Return (x, y) of the center of cell containing provided text 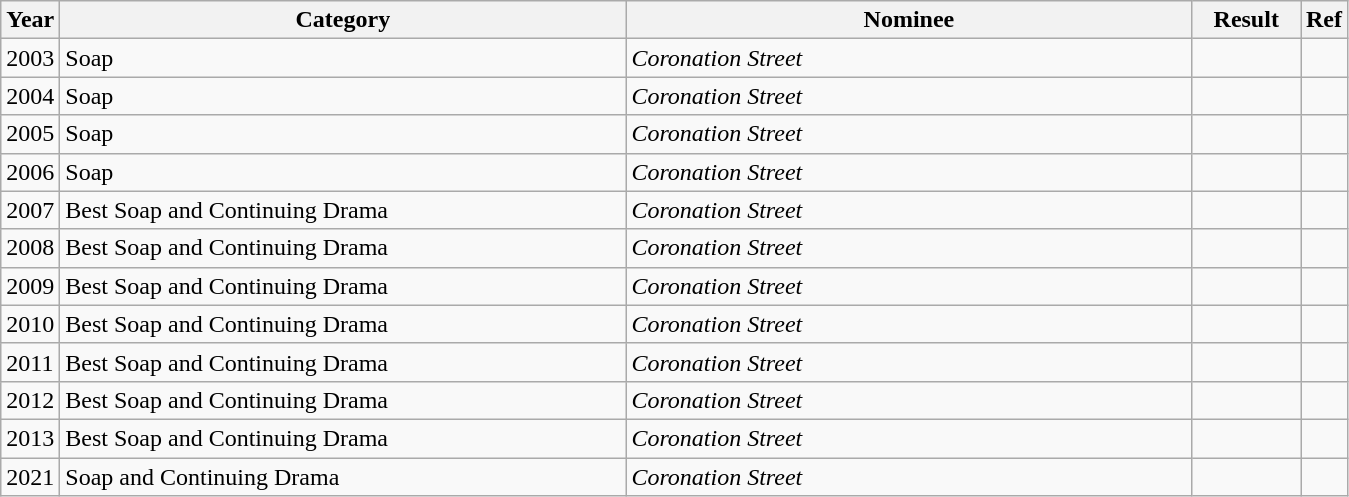
2006 (30, 172)
2008 (30, 248)
Nominee (909, 20)
2004 (30, 96)
2005 (30, 134)
2011 (30, 362)
2021 (30, 477)
2007 (30, 210)
Soap and Continuing Drama (343, 477)
2010 (30, 324)
2012 (30, 400)
Result (1246, 20)
Year (30, 20)
2009 (30, 286)
Ref (1324, 20)
2003 (30, 58)
Category (343, 20)
2013 (30, 438)
